Output the (X, Y) coordinate of the center of the cell containing the given text.  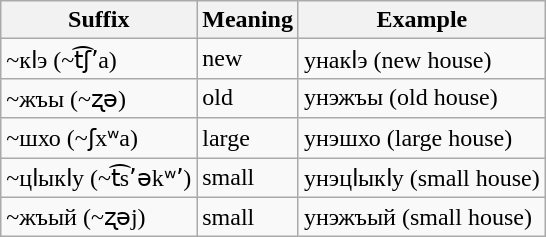
унакӏэ (new house) (422, 59)
~цӏыкӏу (~t͡sʼəkʷʼ) (99, 178)
Example (422, 20)
~кӏэ (~t͡ʃʼa) (99, 59)
large (248, 138)
унэцӏыкӏу (small house) (422, 178)
~жъы (~ʐə) (99, 98)
унэшхо (large house) (422, 138)
~жъый (~ʐəj) (99, 217)
унэжъый (small house) (422, 217)
new (248, 59)
old (248, 98)
~шхо (~ʃxʷa) (99, 138)
Meaning (248, 20)
Suffix (99, 20)
унэжъы (old house) (422, 98)
